Return the [x, y] coordinate for the center point of the cell that contains the specified text.  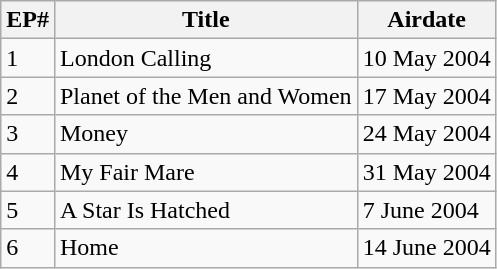
17 May 2004 [426, 96]
London Calling [206, 58]
Airdate [426, 20]
My Fair Mare [206, 172]
EP# [28, 20]
Money [206, 134]
7 June 2004 [426, 210]
10 May 2004 [426, 58]
14 June 2004 [426, 248]
1 [28, 58]
Title [206, 20]
Planet of the Men and Women [206, 96]
2 [28, 96]
24 May 2004 [426, 134]
3 [28, 134]
31 May 2004 [426, 172]
Home [206, 248]
4 [28, 172]
A Star Is Hatched [206, 210]
6 [28, 248]
5 [28, 210]
